Search for the cell housing the specified text and yield its [x, y] center coordinate. 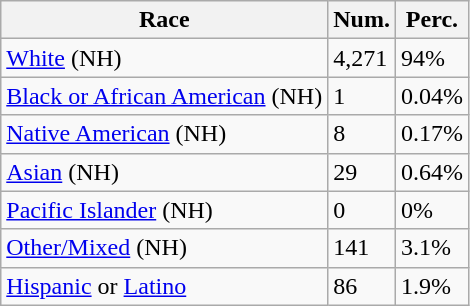
Pacific Islander (NH) [164, 210]
86 [362, 286]
1.9% [432, 286]
4,271 [362, 58]
Race [164, 20]
0% [432, 210]
0.17% [432, 134]
Black or African American (NH) [164, 96]
White (NH) [164, 58]
Hispanic or Latino [164, 286]
0.64% [432, 172]
29 [362, 172]
0.04% [432, 96]
Num. [362, 20]
Native American (NH) [164, 134]
94% [432, 58]
0 [362, 210]
1 [362, 96]
Perc. [432, 20]
8 [362, 134]
3.1% [432, 248]
141 [362, 248]
Asian (NH) [164, 172]
Other/Mixed (NH) [164, 248]
